Locate the cell with the specified text and output its (X, Y) center coordinate. 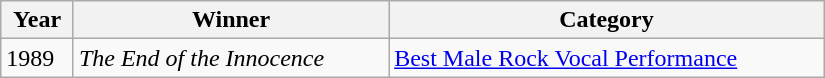
Best Male Rock Vocal Performance (607, 58)
Winner (230, 20)
The End of the Innocence (230, 58)
Category (607, 20)
Year (38, 20)
1989 (38, 58)
